Determine the [X, Y] coordinate at the center of the cell enclosing the given text.  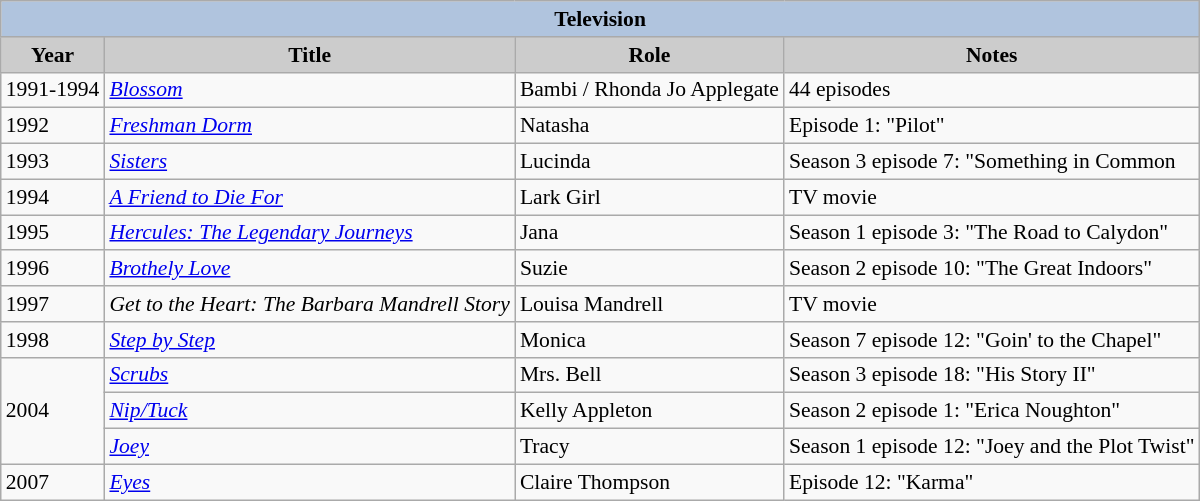
Notes [992, 55]
Louisa Mandrell [650, 304]
Joey [309, 447]
44 episodes [992, 90]
1996 [53, 269]
Title [309, 55]
Season 7 episode 12: "Goin' to the Chapel" [992, 340]
Episode 1: "Pilot" [992, 126]
1998 [53, 340]
Role [650, 55]
Season 1 episode 3: "The Road to Calydon" [992, 233]
1997 [53, 304]
Eyes [309, 482]
Bambi / Rhonda Jo Applegate [650, 90]
1991-1994 [53, 90]
Television [600, 19]
Mrs. Bell [650, 375]
Lark Girl [650, 197]
Season 2 episode 10: "The Great Indoors" [992, 269]
1993 [53, 162]
2007 [53, 482]
Suzie [650, 269]
Season 2 episode 1: "Erica Noughton" [992, 411]
Blossom [309, 90]
Monica [650, 340]
1992 [53, 126]
Year [53, 55]
Hercules: The Legendary Journeys [309, 233]
Episode 12: "Karma" [992, 482]
Season 1 episode 12: "Joey and the Plot Twist" [992, 447]
Scrubs [309, 375]
Season 3 episode 7: "Something in Common [992, 162]
Step by Step [309, 340]
A Friend to Die For [309, 197]
Brothely Love [309, 269]
Natasha [650, 126]
Season 3 episode 18: "His Story II" [992, 375]
Nip/Tuck [309, 411]
1994 [53, 197]
Kelly Appleton [650, 411]
Claire Thompson [650, 482]
1995 [53, 233]
Jana [650, 233]
Lucinda [650, 162]
Sisters [309, 162]
2004 [53, 410]
Freshman Dorm [309, 126]
Get to the Heart: The Barbara Mandrell Story [309, 304]
Tracy [650, 447]
